Scan for the cell matching the given text and deliver its (X, Y) coordinate at center. 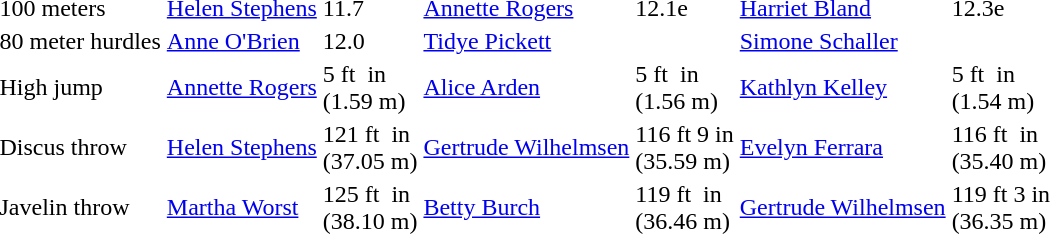
121 ft in(37.05 m) (370, 148)
12.0 (370, 41)
Annette Rogers (242, 88)
5 ft in(1.59 m) (370, 88)
5 ft in(1.56 m) (684, 88)
116 ft 9 in(35.59 m) (684, 148)
Alice Arden (526, 88)
Helen Stephens (242, 148)
Gertrude Wilhelmsen (526, 148)
Kathlyn Kelley (842, 88)
Anne O'Brien (242, 41)
Evelyn Ferrara (842, 148)
Simone Schaller (842, 41)
Tidye Pickett (526, 41)
